Provide the (X, Y) coordinate of the cell's center where the given text is located.  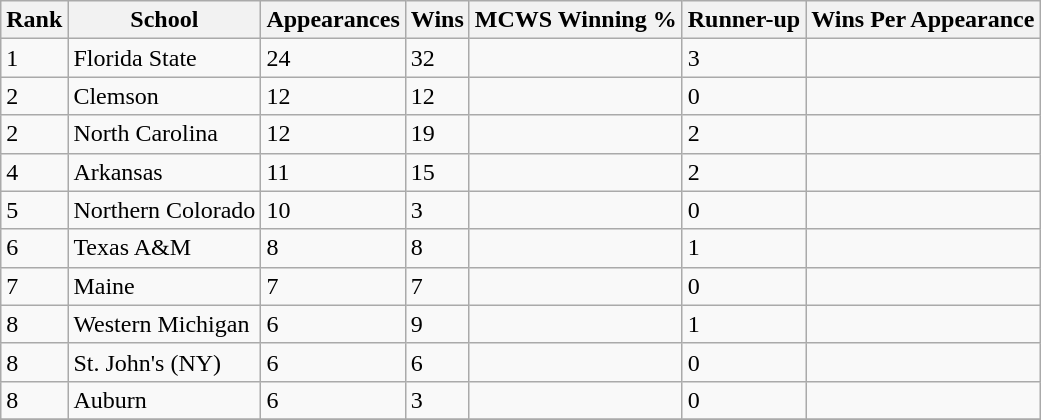
Arkansas (164, 172)
19 (437, 134)
Clemson (164, 96)
Texas A&M (164, 248)
St. John's (NY) (164, 362)
10 (333, 210)
School (164, 20)
4 (34, 172)
Auburn (164, 400)
9 (437, 324)
11 (333, 172)
Runner-up (744, 20)
32 (437, 58)
MCWS Winning % (576, 20)
Florida State (164, 58)
Rank (34, 20)
15 (437, 172)
24 (333, 58)
Appearances (333, 20)
Wins Per Appearance (923, 20)
Wins (437, 20)
Maine (164, 286)
Western Michigan (164, 324)
5 (34, 210)
Northern Colorado (164, 210)
North Carolina (164, 134)
